Locate the cell with the specified text and output its [x, y] center coordinate. 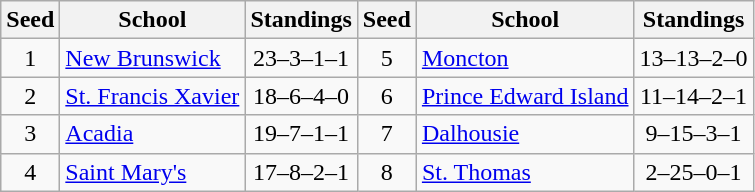
Prince Edward Island [525, 96]
9–15–3–1 [694, 134]
23–3–1–1 [301, 58]
17–8–2–1 [301, 172]
New Brunswick [152, 58]
7 [386, 134]
St. Francis Xavier [152, 96]
18–6–4–0 [301, 96]
2 [30, 96]
Dalhousie [525, 134]
13–13–2–0 [694, 58]
Moncton [525, 58]
8 [386, 172]
3 [30, 134]
4 [30, 172]
Saint Mary's [152, 172]
5 [386, 58]
6 [386, 96]
St. Thomas [525, 172]
Acadia [152, 134]
2–25–0–1 [694, 172]
11–14–2–1 [694, 96]
19–7–1–1 [301, 134]
1 [30, 58]
